Locate the cell with the specified text and output its (X, Y) center coordinate. 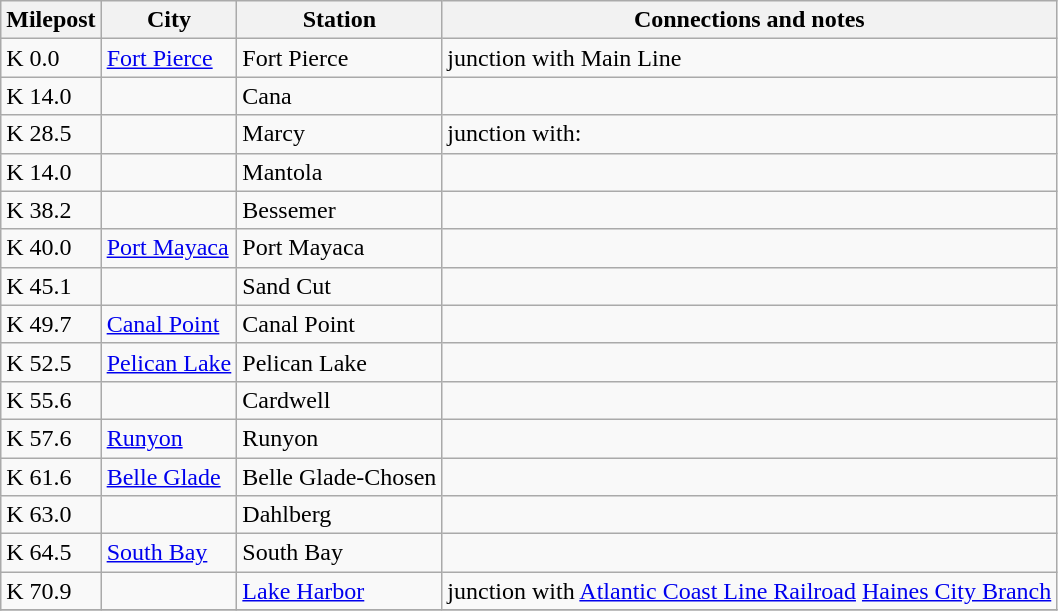
City (169, 20)
junction with: (750, 134)
K 45.1 (51, 286)
Station (340, 20)
Cardwell (340, 400)
Belle Glade-Chosen (340, 477)
Lake Harbor (340, 591)
K 0.0 (51, 58)
K 52.5 (51, 362)
Cana (340, 96)
Dahlberg (340, 515)
Milepost (51, 20)
K 49.7 (51, 324)
K 28.5 (51, 134)
K 40.0 (51, 248)
Mantola (340, 172)
Belle Glade (169, 477)
Connections and notes (750, 20)
K 64.5 (51, 553)
K 63.0 (51, 515)
junction with Main Line (750, 58)
K 57.6 (51, 438)
Bessemer (340, 210)
Sand Cut (340, 286)
K 61.6 (51, 477)
junction with Atlantic Coast Line Railroad Haines City Branch (750, 591)
K 70.9 (51, 591)
K 55.6 (51, 400)
K 38.2 (51, 210)
Marcy (340, 134)
